Identify which cell holds the provided text, then report its (x, y) central coordinate. 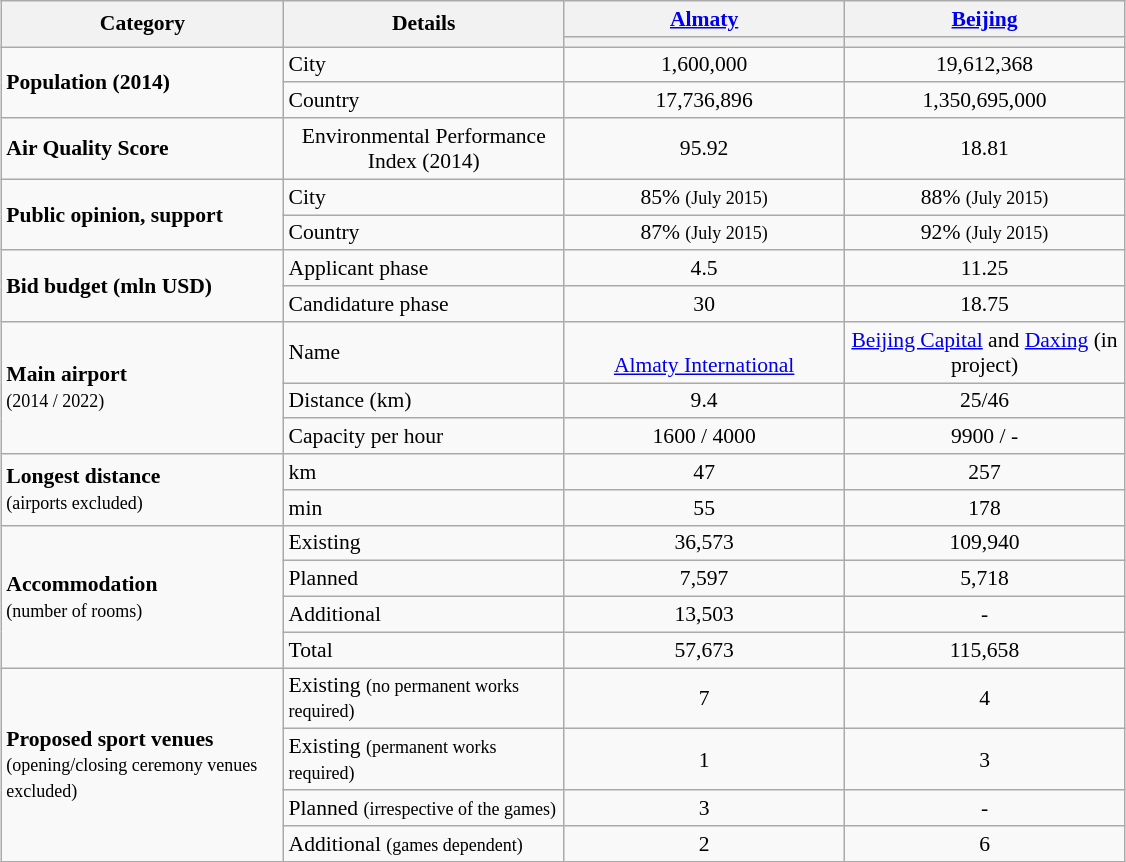
Planned (424, 579)
13,503 (704, 615)
Capacity per hour (424, 437)
4 (984, 698)
9900 / - (984, 437)
30 (704, 304)
95.92 (704, 148)
Candidature phase (424, 304)
Population (2014) (142, 82)
47 (704, 472)
Bid budget (mln USD) (142, 286)
min (424, 508)
85% (July 2015) (704, 197)
1,600,000 (704, 65)
17,736,896 (704, 101)
Longest distance(airports excluded) (142, 490)
88% (July 2015) (984, 197)
115,658 (984, 650)
6 (984, 844)
Total (424, 650)
92% (July 2015) (984, 233)
2 (704, 844)
Applicant phase (424, 269)
Accommodation(number of rooms) (142, 596)
7 (704, 698)
Name (424, 352)
Existing (424, 543)
9.4 (704, 401)
Almaty (704, 19)
Environmental Performance Index (2014) (424, 148)
Beijing (984, 19)
Main airport(2014 / 2022) (142, 388)
19,612,368 (984, 65)
Additional (424, 615)
Almaty International (704, 352)
Additional (games dependent) (424, 844)
Planned (irrespective of the games) (424, 808)
36,573 (704, 543)
Existing (permanent works required) (424, 760)
25/46 (984, 401)
1 (704, 760)
257 (984, 472)
Distance (km) (424, 401)
18.75 (984, 304)
Existing (no permanent works required) (424, 698)
km (424, 472)
Category (142, 24)
7,597 (704, 579)
Proposed sport venues (opening/closing ceremony venues excluded) (142, 765)
Air Quality Score (142, 148)
Beijing Capital and Daxing (in project) (984, 352)
55 (704, 508)
87% (July 2015) (704, 233)
11.25 (984, 269)
109,940 (984, 543)
1,350,695,000 (984, 101)
178 (984, 508)
4.5 (704, 269)
18.81 (984, 148)
1600 / 4000 (704, 437)
5,718 (984, 579)
Public opinion, support (142, 214)
57,673 (704, 650)
Details (424, 24)
